Locate the cell with the specified text and output its (X, Y) center coordinate. 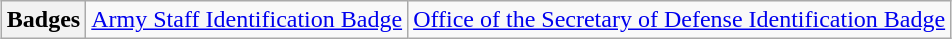
Office of the Secretary of Defense Identification Badge (680, 20)
Army Staff Identification Badge (247, 20)
Badges (43, 20)
